Find where the given text appears and provide that cell's center as (x, y) coordinate. 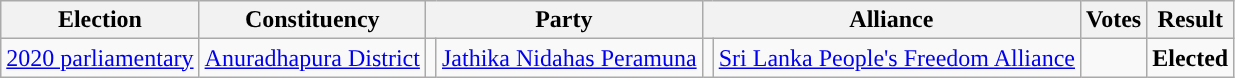
2020 parliamentary (100, 58)
Anuradhapura District (312, 58)
Elected (1190, 58)
Votes (1114, 20)
Sri Lanka People's Freedom Alliance (896, 58)
Result (1190, 20)
Constituency (312, 20)
Jathika Nidahas Peramuna (569, 58)
Election (100, 20)
Party (564, 20)
Alliance (891, 20)
